Return the [X, Y] coordinate for the center point of the cell that contains the specified text.  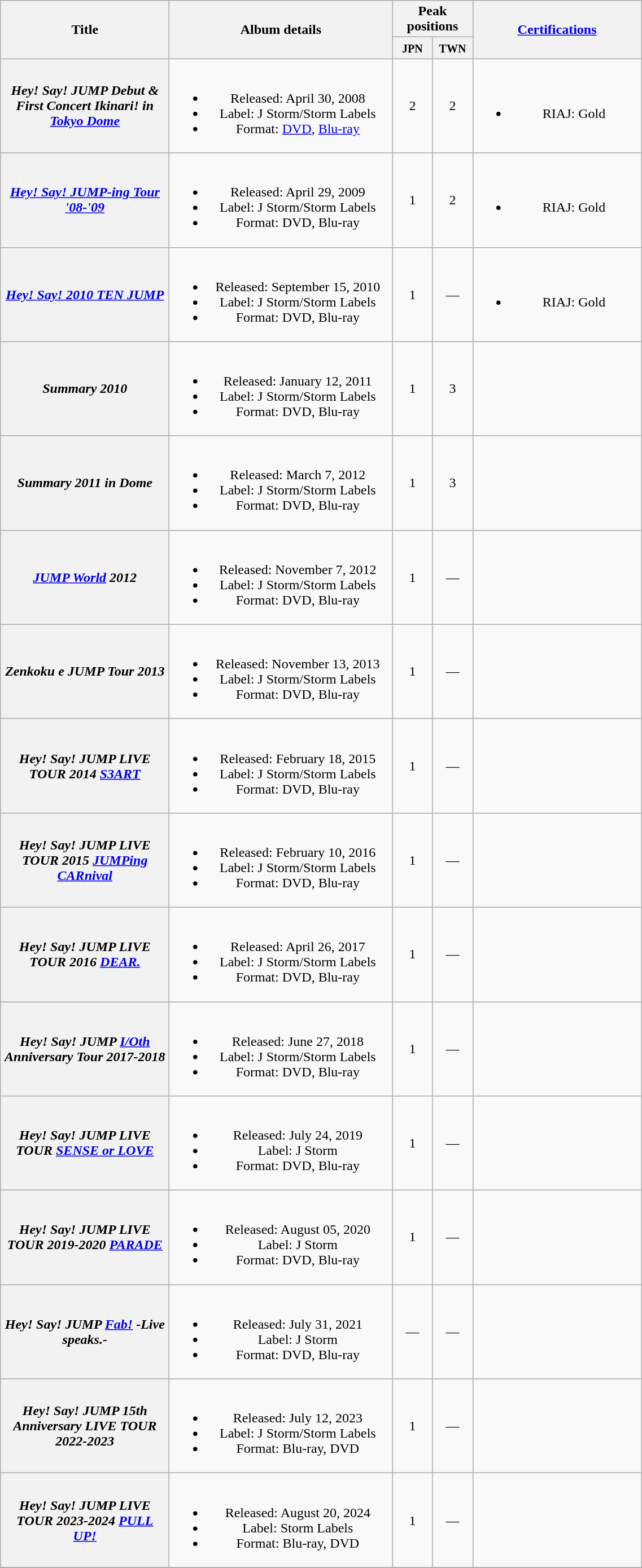
Hey! Say! JUMP 15th Anniversary LIVE TOUR 2022-2023 [85, 1426]
Hey! Say! JUMP LIVE TOUR SENSE or LOVE [85, 1144]
TWN [453, 48]
Hey! Say! JUMP LIVE TOUR 2023-2024 PULL UP! [85, 1521]
Hey! Say! JUMP I/Oth Anniversary Tour 2017-2018 [85, 1049]
Released: November 13, 2013Label: J Storm/Storm LabelsFormat: DVD, Blu-ray [281, 672]
Peak positions [433, 19]
Hey! Say! JUMP Debut & First Concert Ikinari! in Tokyo Dome [85, 106]
Hey! Say! JUMP LIVE TOUR 2016 DEAR. [85, 954]
Released: April 30, 2008Label: J Storm/Storm LabelsFormat: DVD, Blu-ray [281, 106]
Hey! Say! JUMP LIVE TOUR 2014 S3ART [85, 765]
Released: January 12, 2011Label: J Storm/Storm LabelsFormat: DVD, Blu-ray [281, 388]
Hey! Say! JUMP Fab! -Live speaks.- [85, 1332]
Released: July 31, 2021Label: J StormFormat: DVD, Blu-ray [281, 1332]
Hey! Say! 2010 TEN JUMP [85, 295]
Released: February 18, 2015Label: J Storm/Storm LabelsFormat: DVD, Blu-ray [281, 765]
Released: August 05, 2020Label: J StormFormat: DVD, Blu-ray [281, 1237]
Released: June 27, 2018Label: J Storm/Storm LabelsFormat: DVD, Blu-ray [281, 1049]
JUMP World 2012 [85, 577]
Released: February 10, 2016Label: J Storm/Storm LabelsFormat: DVD, Blu-ray [281, 860]
Summary 2011 in Dome [85, 483]
Certifications [557, 29]
Hey! Say! JUMP LIVE TOUR 2015 JUMPing CARnival [85, 860]
Title [85, 29]
Released: April 29, 2009Label: J Storm/Storm LabelsFormat: DVD, Blu-ray [281, 200]
Hey! Say! JUMP-ing Tour '08-'09 [85, 200]
Hey! Say! JUMP LIVE TOUR 2019-2020 PARADE [85, 1237]
Released: November 7, 2012Label: J Storm/Storm LabelsFormat: DVD, Blu-ray [281, 577]
Released: July 12, 2023Label: J Storm/Storm LabelsFormat: Blu-ray, DVD [281, 1426]
Released: April 26, 2017Label: J Storm/Storm LabelsFormat: DVD, Blu-ray [281, 954]
Released: March 7, 2012Label: J Storm/Storm LabelsFormat: DVD, Blu-ray [281, 483]
Released: September 15, 2010Label: J Storm/Storm LabelsFormat: DVD, Blu-ray [281, 295]
Album details [281, 29]
JPN [412, 48]
Summary 2010 [85, 388]
Released: July 24, 2019Label: J StormFormat: DVD, Blu-ray [281, 1144]
Released: August 20, 2024Label: Storm LabelsFormat: Blu-ray, DVD [281, 1521]
Zenkoku e JUMP Tour 2013 [85, 672]
